Determine the (X, Y) coordinate at the center of the cell enclosing the given text.  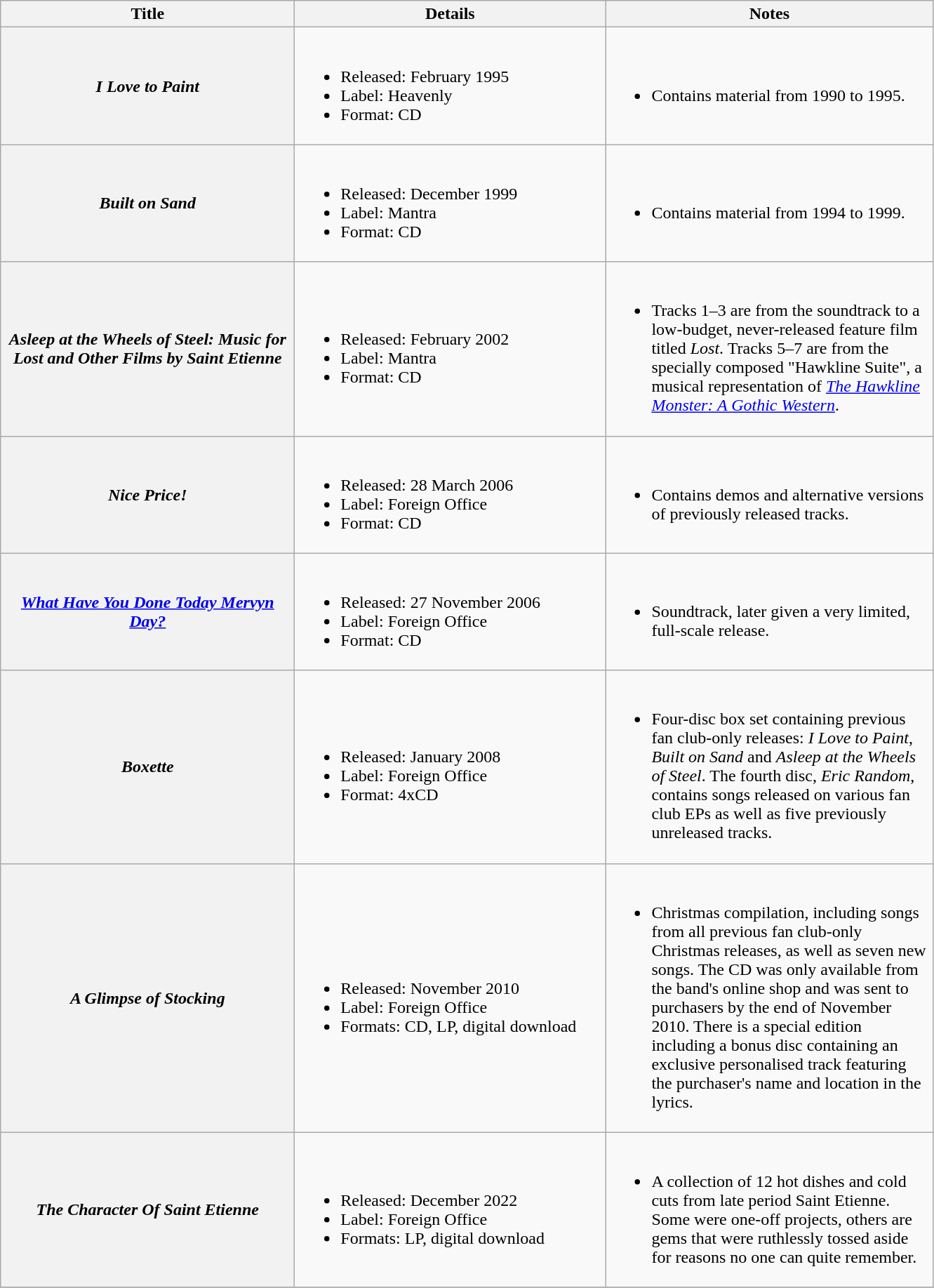
Soundtrack, later given a very limited, full-scale release. (769, 612)
Contains demos and alternative versions of previously released tracks. (769, 494)
Boxette (147, 766)
Contains material from 1994 to 1999. (769, 204)
Released: 27 November 2006Label: Foreign OfficeFormat: CD (451, 612)
I Love to Paint (147, 86)
Contains material from 1990 to 1995. (769, 86)
Released: December 2022Label: Foreign OfficeFormats: LP, digital download (451, 1210)
Notes (769, 14)
Title (147, 14)
A Glimpse of Stocking (147, 998)
Released: 28 March 2006Label: Foreign OfficeFormat: CD (451, 494)
Nice Price! (147, 494)
Released: February 2002Label: MantraFormat: CD (451, 349)
Released: November 2010Label: Foreign OfficeFormats: CD, LP, digital download (451, 998)
The Character Of Saint Etienne (147, 1210)
Released: January 2008Label: Foreign OfficeFormat: 4xCD (451, 766)
Asleep at the Wheels of Steel: Music for Lost and Other Films by Saint Etienne (147, 349)
Released: February 1995Label: HeavenlyFormat: CD (451, 86)
Built on Sand (147, 204)
What Have You Done Today Mervyn Day? (147, 612)
Released: December 1999Label: MantraFormat: CD (451, 204)
Details (451, 14)
